Determine the (x, y) coordinate at the center of the cell enclosing the given text.  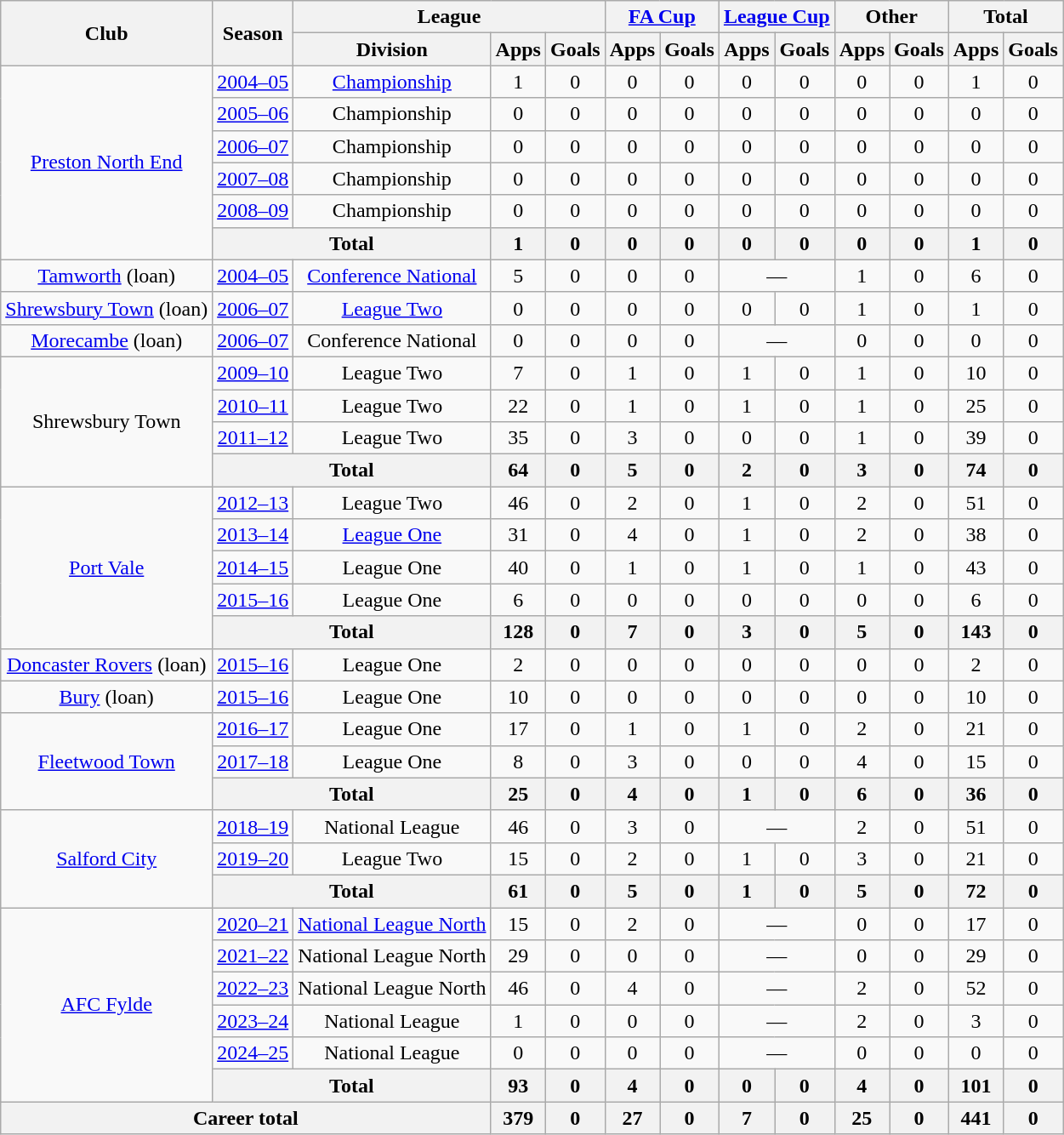
2024–25 (253, 1053)
League (449, 17)
Division (392, 49)
2022–23 (253, 989)
AFC Fylde (107, 1004)
52 (976, 989)
2023–24 (253, 1021)
Club (107, 33)
2017–18 (253, 761)
2012–13 (253, 503)
2014–15 (253, 567)
43 (976, 567)
36 (976, 794)
2010–11 (253, 406)
Career total (246, 1118)
League Cup (777, 17)
40 (518, 567)
74 (976, 471)
Shrewsbury Town (107, 421)
441 (976, 1118)
2020–21 (253, 923)
22 (518, 406)
Preston North End (107, 163)
2009–10 (253, 373)
2005–06 (253, 114)
Other (891, 17)
Doncaster Rovers (loan) (107, 664)
Morecambe (loan) (107, 340)
39 (976, 438)
93 (518, 1086)
38 (976, 535)
61 (518, 891)
Fleetwood Town (107, 761)
2008–09 (253, 211)
2021–22 (253, 956)
2007–08 (253, 179)
2013–14 (253, 535)
64 (518, 471)
2011–12 (253, 438)
31 (518, 535)
Season (253, 33)
2016–17 (253, 729)
Salford City (107, 858)
128 (518, 632)
Bury (loan) (107, 697)
2018–19 (253, 826)
27 (632, 1118)
Port Vale (107, 567)
143 (976, 632)
Tamworth (loan) (107, 276)
101 (976, 1086)
35 (518, 438)
FA Cup (662, 17)
Shrewsbury Town (loan) (107, 308)
379 (518, 1118)
2019–20 (253, 858)
8 (518, 761)
72 (976, 891)
